Detect which cell encompasses the target text, then output its (X, Y) center coordinate. 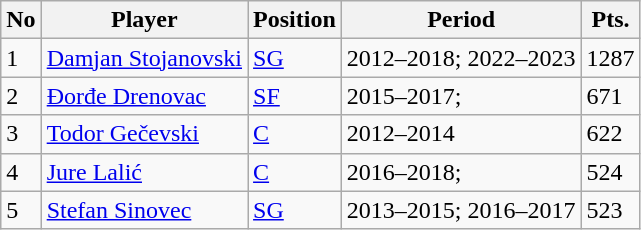
Pts. (610, 20)
524 (610, 172)
671 (610, 96)
2012–2014 (461, 134)
3 (21, 134)
SF (295, 96)
Jure Lalić (144, 172)
Position (295, 20)
1 (21, 58)
2016–2018; (461, 172)
Player (144, 20)
5 (21, 210)
Đorđe Drenovac (144, 96)
2013–2015; 2016–2017 (461, 210)
2 (21, 96)
2012–2018; 2022–2023 (461, 58)
Stefan Sinovec (144, 210)
Todor Gečevski (144, 134)
523 (610, 210)
Period (461, 20)
1287 (610, 58)
No (21, 20)
622 (610, 134)
2015–2017; (461, 96)
4 (21, 172)
Damjan Stojanovski (144, 58)
